Determine the [X, Y] coordinate at the center of the cell enclosing the given text.  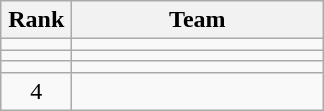
Rank [36, 20]
Team [198, 20]
4 [36, 91]
